Capture the cell that displays the provided text and extract its (x, y) central coordinate. 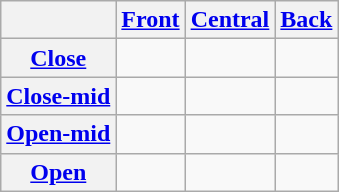
Open (58, 172)
Open-mid (58, 134)
Central (230, 20)
Close (58, 58)
Front (150, 20)
Close-mid (58, 96)
Back (306, 20)
